Identify which cell holds the provided text, then report its [X, Y] central coordinate. 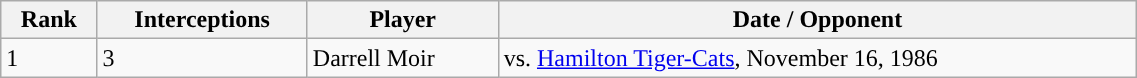
3 [202, 58]
Date / Opponent [818, 20]
vs. Hamilton Tiger-Cats, November 16, 1986 [818, 58]
Interceptions [202, 20]
1 [49, 58]
Rank [49, 20]
Player [402, 20]
Darrell Moir [402, 58]
